Determine the (x, y) coordinate at the center of the cell enclosing the given text.  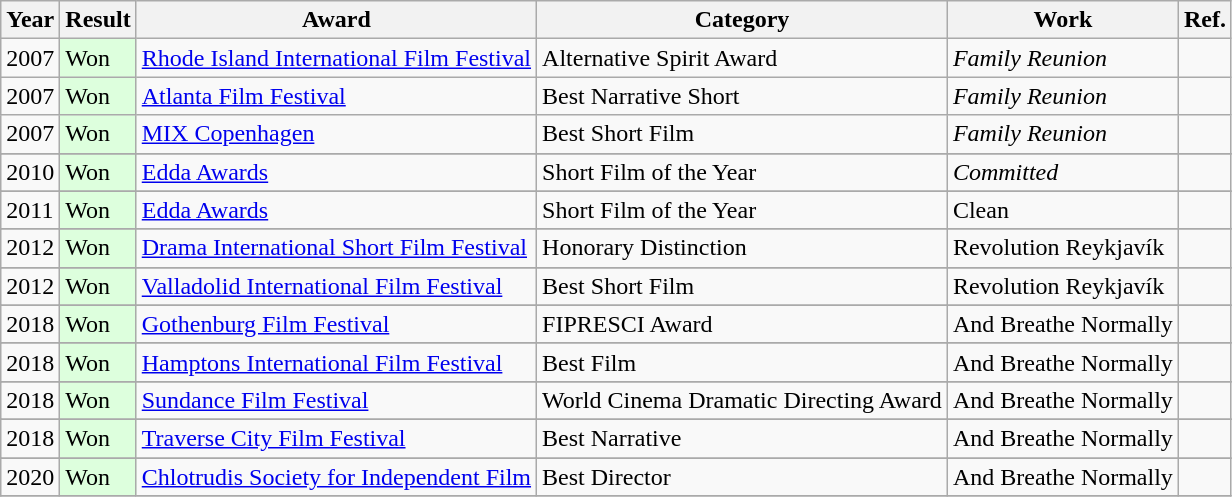
Best Narrative (742, 438)
Work (1062, 20)
Sundance Film Festival (336, 400)
Ref. (1204, 20)
2011 (30, 210)
Committed (1062, 172)
Honorary Distinction (742, 248)
Valladolid International Film Festival (336, 286)
Alternative Spirit Award (742, 58)
2020 (30, 477)
Best Film (742, 362)
Drama International Short Film Festival (336, 248)
Year (30, 20)
World Cinema Dramatic Directing Award (742, 400)
Result (98, 20)
2010 (30, 172)
Traverse City Film Festival (336, 438)
MIX Copenhagen (336, 134)
Clean (1062, 210)
Gothenburg Film Festival (336, 324)
FIPRESCI Award (742, 324)
Award (336, 20)
Best Narrative Short (742, 96)
Best Director (742, 477)
Rhode Island International Film Festival (336, 58)
Atlanta Film Festival (336, 96)
Hamptons International Film Festival (336, 362)
Category (742, 20)
Chlotrudis Society for Independent Film (336, 477)
